Return [X, Y] of the center of cell containing provided text 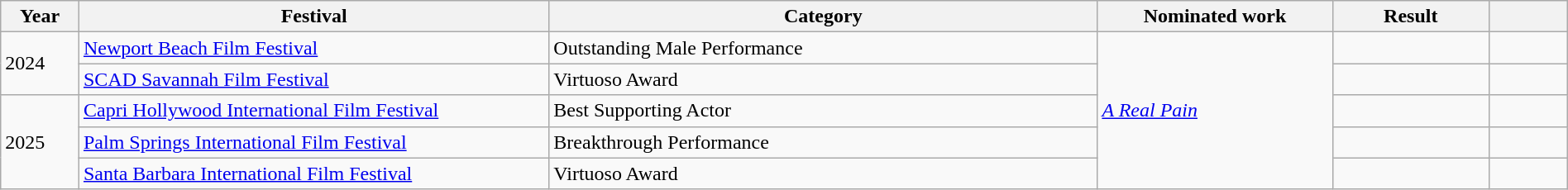
Result [1411, 17]
Palm Springs International Film Festival [313, 142]
Santa Barbara International Film Festival [313, 173]
2024 [40, 64]
A Real Pain [1215, 111]
Outstanding Male Performance [824, 48]
Capri Hollywood International Film Festival [313, 111]
Festival [313, 17]
Breakthrough Performance [824, 142]
Category [824, 17]
Newport Beach Film Festival [313, 48]
SCAD Savannah Film Festival [313, 79]
Nominated work [1215, 17]
Year [40, 17]
2025 [40, 142]
Best Supporting Actor [824, 111]
